Pinpoint the cell where the given text exists, returning its [X, Y] midpoint coordinate. 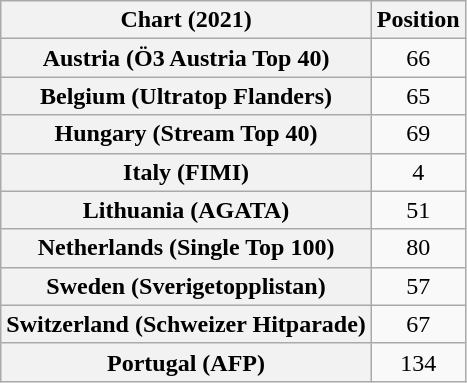
Switzerland (Schweizer Hitparade) [186, 324]
134 [418, 362]
Portugal (AFP) [186, 362]
80 [418, 248]
57 [418, 286]
69 [418, 134]
Hungary (Stream Top 40) [186, 134]
Position [418, 20]
Austria (Ö3 Austria Top 40) [186, 58]
67 [418, 324]
Chart (2021) [186, 20]
Italy (FIMI) [186, 172]
4 [418, 172]
Lithuania (AGATA) [186, 210]
Netherlands (Single Top 100) [186, 248]
Sweden (Sverigetopplistan) [186, 286]
Belgium (Ultratop Flanders) [186, 96]
66 [418, 58]
51 [418, 210]
65 [418, 96]
